Return the [X, Y] coordinate for the center point of the cell that contains the specified text.  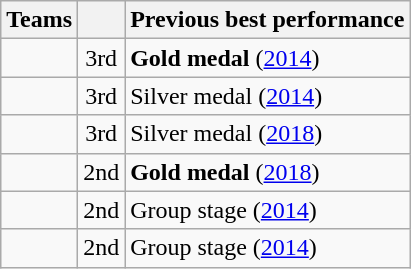
Silver medal (2014) [268, 96]
Previous best performance [268, 20]
Teams [40, 20]
Silver medal (2018) [268, 134]
Gold medal (2014) [268, 58]
Gold medal (2018) [268, 172]
